Pinpoint the cell where the given text exists, returning its (x, y) midpoint coordinate. 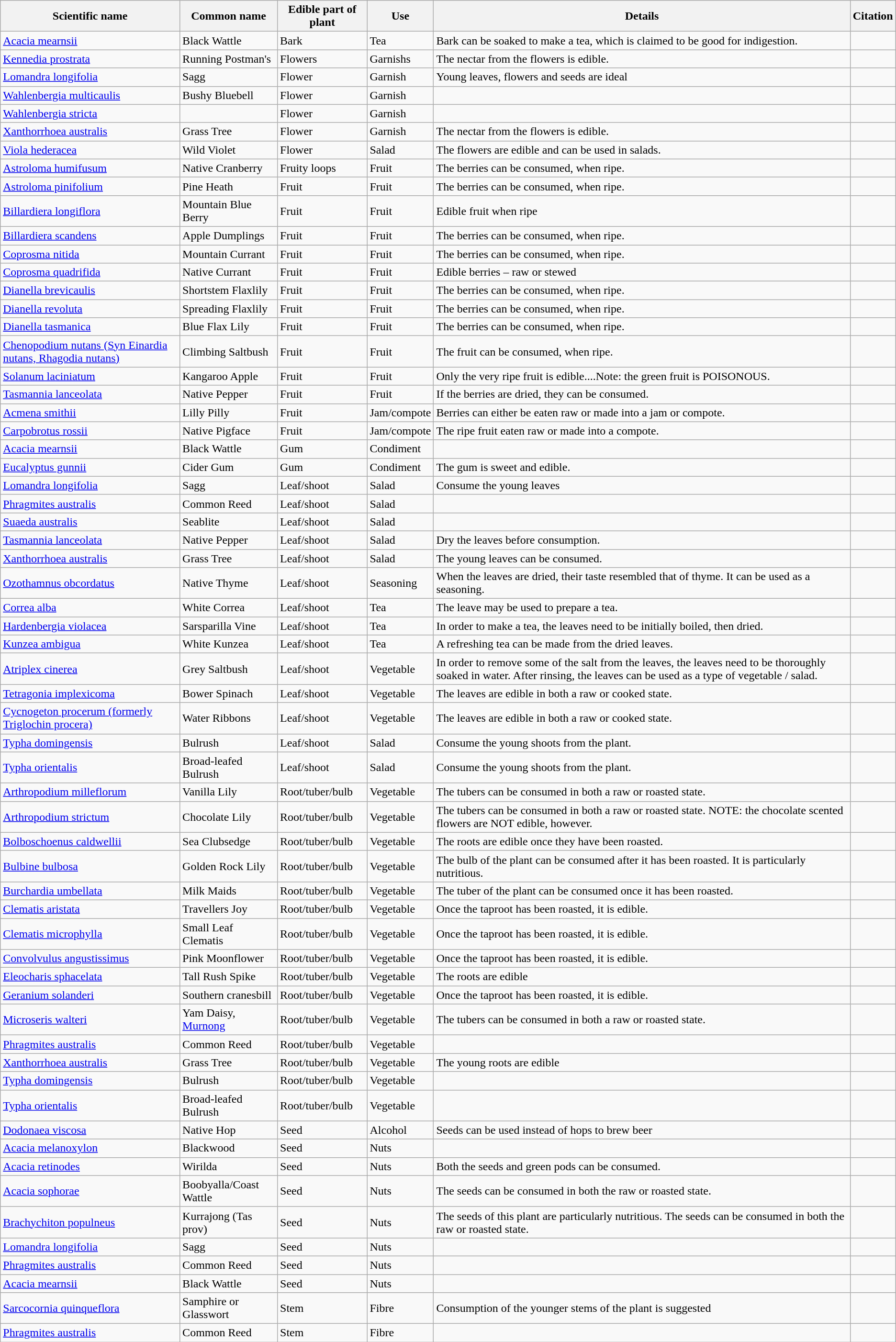
Chenopodium nutans (Syn Einardia nutans, Rhagodia nutans) (90, 351)
The leave may be used to prepare a tea. (642, 608)
Bark can be soaked to make a tea, which is claimed to be good for indigestion. (642, 41)
The roots are edible once they have been roasted. (642, 841)
Correa alba (90, 608)
The tuber of the plant can be consumed once it has been roasted. (642, 891)
Bushy Bluebell (229, 95)
Travellers Joy (229, 909)
Atriplex cinerea (90, 669)
Yam Daisy, Murnong (229, 1019)
Alcohol (400, 1130)
Spreading Flaxlily (229, 309)
Pine Heath (229, 186)
Sarcocornia quinqueflora (90, 1308)
Edible part of plant (323, 16)
Edible fruit when ripe (642, 211)
Dianella tasmanica (90, 327)
Kunzea ambigua (90, 644)
Bolboschoenus caldwellii (90, 841)
Acacia melanoxylon (90, 1148)
Common name (229, 16)
Billardiera longiflora (90, 211)
Clematis microphylla (90, 933)
Kurrajong (Tas prov) (229, 1222)
Lilly Pilly (229, 413)
Kennedia prostrata (90, 59)
Both the seeds and green pods can be consumed. (642, 1166)
Bower Spinach (229, 693)
Brachychiton populneus (90, 1222)
Eleocharis sphacelata (90, 977)
Astroloma humifusum (90, 168)
In order to make a tea, the leaves need to be initially boiled, then dried. (642, 626)
Use (400, 16)
Citation (873, 16)
Ozothamnus obcordatus (90, 583)
Fruity loops (323, 168)
Acacia retinodes (90, 1166)
Dianella brevicaulis (90, 291)
Chocolate Lily (229, 816)
The bulb of the plant can be consumed after it has been roasted. It is particularly nutritious. (642, 866)
Pink Moonflower (229, 959)
Burchardia umbellata (90, 891)
The seeds can be consumed in both the raw or roasted state. (642, 1191)
The young leaves can be consumed. (642, 559)
Native Pigface (229, 431)
Geranium solanderi (90, 995)
Astroloma pinifolium (90, 186)
Wahlenbergia multicaulis (90, 95)
Native Thyme (229, 583)
Shortstem Flaxlily (229, 291)
Bulbine bulbosa (90, 866)
Edible berries – raw or stewed (642, 272)
Flowers (323, 59)
Consumption of the younger stems of the plant is suggested (642, 1308)
A refreshing tea can be made from the dried leaves. (642, 644)
Wild Violet (229, 150)
Climbing Saltbush (229, 351)
Kangaroo Apple (229, 376)
Boobyalla/Coast Wattle (229, 1191)
Details (642, 16)
Small Leaf Clematis (229, 933)
Samphire or Glasswort (229, 1308)
Tetragonia implexicoma (90, 693)
The gum is sweet and edible. (642, 467)
Viola hederacea (90, 150)
Water Ribbons (229, 718)
Blackwood (229, 1148)
Wirilda (229, 1166)
Eucalyptus gunnii (90, 467)
Seeds can be used instead of hops to brew beer (642, 1130)
Milk Maids (229, 891)
When the leaves are dried, their taste resembled that of thyme. It can be used as a seasoning. (642, 583)
Blue Flax Lily (229, 327)
Seasoning (400, 583)
Coprosma nitida (90, 254)
White Correa (229, 608)
The fruit can be consumed, when ripe. (642, 351)
Golden Rock Lily (229, 866)
Garnishs (400, 59)
Hardenbergia violacea (90, 626)
Running Postman's (229, 59)
Scientific name (90, 16)
The young roots are edible (642, 1062)
Carpobrotus rossii (90, 431)
White Kunzea (229, 644)
Dry the leaves before consumption. (642, 540)
If the berries are dried, they can be consumed. (642, 394)
Solanum laciniatum (90, 376)
Young leaves, flowers and seeds are ideal (642, 77)
Grey Saltbush (229, 669)
The ripe fruit eaten raw or made into a compote. (642, 431)
Suaeda australis (90, 522)
Southern cranesbill (229, 995)
Cycnogeton procerum (formerly Triglochin procera) (90, 718)
Wahlenbergia stricta (90, 113)
Mountain Currant (229, 254)
Berries can either be eaten raw or made into a jam or compote. (642, 413)
Seablite (229, 522)
Native Currant (229, 272)
Clematis aristata (90, 909)
The flowers are edible and can be used in salads. (642, 150)
The seeds of this plant are particularly nutritious. The seeds can be consumed in both the raw or roasted state. (642, 1222)
Acmena smithii (90, 413)
Dodonaea viscosa (90, 1130)
Convolvulus angustissimus (90, 959)
Only the very ripe fruit is edible....Note: the green fruit is POISONOUS. (642, 376)
Sarsparilla Vine (229, 626)
Native Hop (229, 1130)
The roots are edible (642, 977)
Cider Gum (229, 467)
Consume the young leaves (642, 485)
The tubers can be consumed in both a raw or roasted state. NOTE: the chocolate scented flowers are NOT edible, however. (642, 816)
Mountain Blue Berry (229, 211)
Billardiera scandens (90, 235)
Coprosma quadrifida (90, 272)
Acacia sophorae (90, 1191)
Vanilla Lily (229, 792)
Arthropodium milleflorum (90, 792)
Dianella revoluta (90, 309)
Tall Rush Spike (229, 977)
Bark (323, 41)
Microseris walteri (90, 1019)
Sea Clubsedge (229, 841)
Native Cranberry (229, 168)
Arthropodium strictum (90, 816)
Apple Dumplings (229, 235)
